Return the [x, y] coordinate for the center point of the cell that contains the specified text.  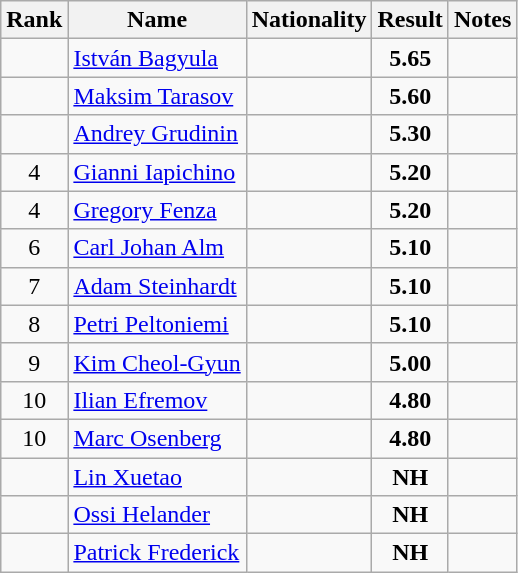
9 [34, 362]
Patrick Frederick [157, 553]
Adam Steinhardt [157, 286]
István Bagyula [157, 58]
5.00 [410, 362]
Ossi Helander [157, 515]
5.60 [410, 96]
Nationality [309, 20]
Andrey Grudinin [157, 134]
Gregory Fenza [157, 210]
7 [34, 286]
Result [410, 20]
6 [34, 248]
Petri Peltoniemi [157, 324]
8 [34, 324]
Lin Xuetao [157, 477]
Kim Cheol-Gyun [157, 362]
Ilian Efremov [157, 400]
Maksim Tarasov [157, 96]
Carl Johan Alm [157, 248]
5.65 [410, 58]
5.30 [410, 134]
Marc Osenberg [157, 438]
Notes [482, 20]
Rank [34, 20]
Gianni Iapichino [157, 172]
Name [157, 20]
